Pinpoint the cell where the given text exists, returning its (X, Y) midpoint coordinate. 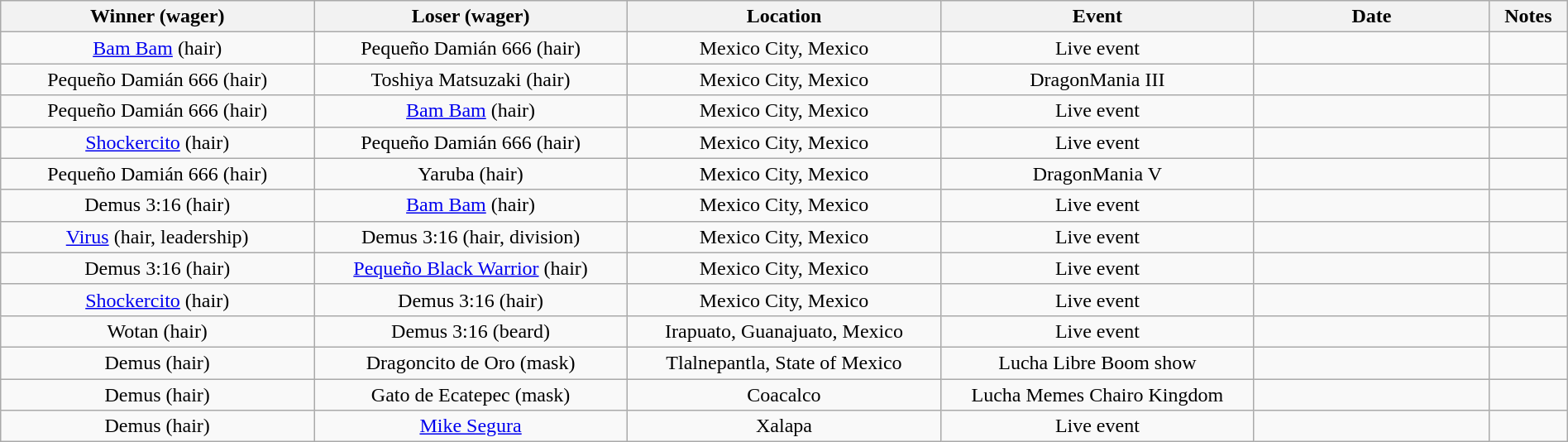
Tlalnepantla, State of Mexico (784, 363)
Winner (wager) (157, 17)
Notes (1528, 17)
Wotan (hair) (157, 331)
Loser (wager) (471, 17)
Virus (hair, leadership) (157, 237)
Event (1097, 17)
Lucha Memes Chairo Kingdom (1097, 395)
Yaruba (hair) (471, 174)
Pequeño Black Warrior (hair) (471, 268)
DragonMania III (1097, 79)
Gato de Ecatepec (mask) (471, 395)
Location (784, 17)
Mike Segura (471, 426)
Coacalco (784, 395)
Irapuato, Guanajuato, Mexico (784, 331)
DragonMania V (1097, 174)
Dragoncito de Oro (mask) (471, 363)
Xalapa (784, 426)
Demus 3:16 (hair, division) (471, 237)
Toshiya Matsuzaki (hair) (471, 79)
Date (1371, 17)
Demus 3:16 (beard) (471, 331)
Lucha Libre Boom show (1097, 363)
